Pinpoint the cell where the given text exists, returning its (X, Y) midpoint coordinate. 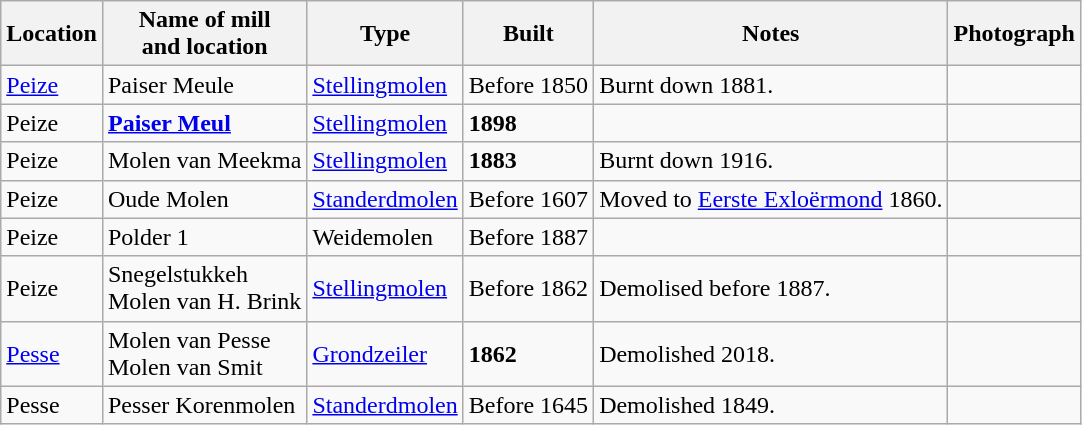
SnegelstukkehMolen van H. Brink (204, 288)
Type (385, 34)
1883 (528, 161)
Notes (771, 34)
Demolised before 1887. (771, 288)
Name of milland location (204, 34)
Molen van PesseMolen van Smit (204, 354)
Burnt down 1916. (771, 161)
Weidemolen (385, 237)
Before 1887 (528, 237)
Demolished 1849. (771, 405)
Before 1862 (528, 288)
1898 (528, 123)
Oude Molen (204, 199)
Location (52, 34)
Paiser Meule (204, 85)
Before 1607 (528, 199)
Burnt down 1881. (771, 85)
Before 1645 (528, 405)
Polder 1 (204, 237)
Photograph (1014, 34)
Built (528, 34)
Grondzeiler (385, 354)
Pesser Korenmolen (204, 405)
Molen van Meekma (204, 161)
Before 1850 (528, 85)
1862 (528, 354)
Demolished 2018. (771, 354)
Moved to Eerste Exloërmond 1860. (771, 199)
Paiser Meul (204, 123)
